Return [x, y] of the center of cell containing provided text 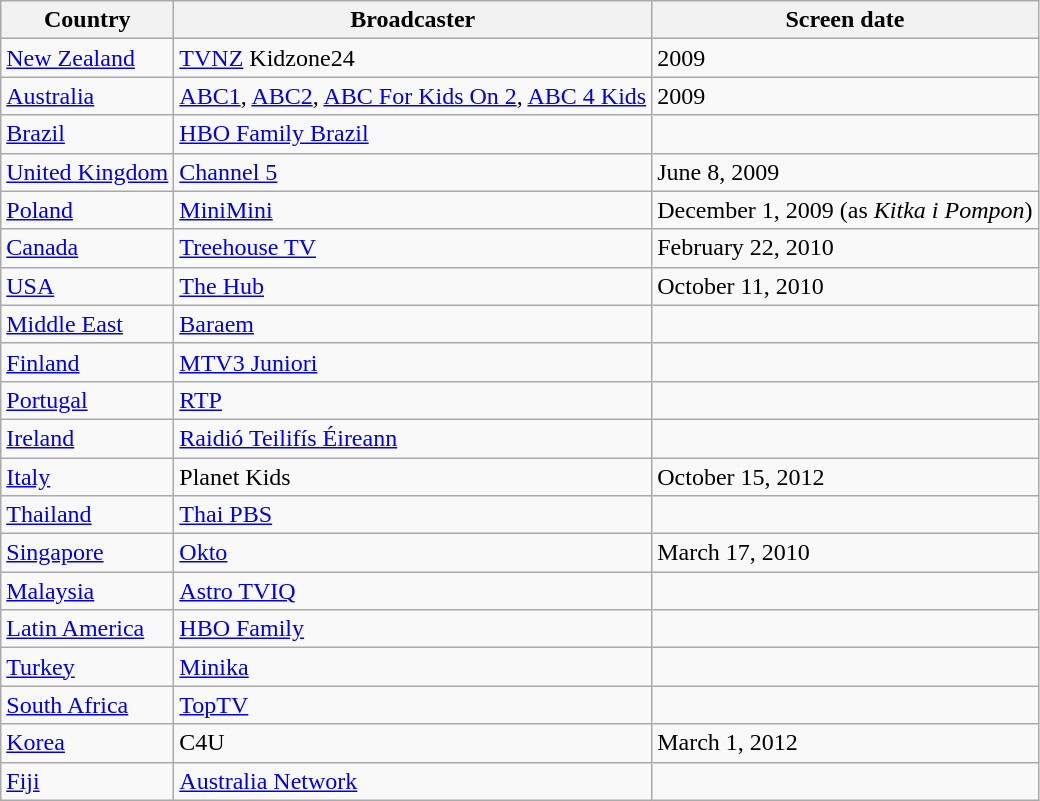
Australia Network [413, 781]
October 15, 2012 [845, 477]
Okto [413, 553]
Ireland [88, 438]
Screen date [845, 20]
Malaysia [88, 591]
Raidió Teilifís Éireann [413, 438]
March 17, 2010 [845, 553]
TVNZ Kidzone24 [413, 58]
Country [88, 20]
Broadcaster [413, 20]
Singapore [88, 553]
October 11, 2010 [845, 286]
TopTV [413, 705]
December 1, 2009 (as Kitka i Pompon) [845, 210]
Australia [88, 96]
February 22, 2010 [845, 248]
Channel 5 [413, 172]
Planet Kids [413, 477]
HBO Family Brazil [413, 134]
The Hub [413, 286]
Fiji [88, 781]
June 8, 2009 [845, 172]
United Kingdom [88, 172]
Thailand [88, 515]
Latin America [88, 629]
HBO Family [413, 629]
C4U [413, 743]
Portugal [88, 400]
South Africa [88, 705]
Korea [88, 743]
MiniMini [413, 210]
Poland [88, 210]
ABC1, ABC2, ABC For Kids On 2, ABC 4 Kids [413, 96]
Middle East [88, 324]
Baraem [413, 324]
Treehouse TV [413, 248]
Finland [88, 362]
March 1, 2012 [845, 743]
Thai PBS [413, 515]
Astro TVIQ [413, 591]
Turkey [88, 667]
New Zealand [88, 58]
MTV3 Juniori [413, 362]
Canada [88, 248]
Brazil [88, 134]
USA [88, 286]
Minika [413, 667]
Italy [88, 477]
RTP [413, 400]
